Return the (X, Y) coordinate for the center point of the cell that contains the specified text.  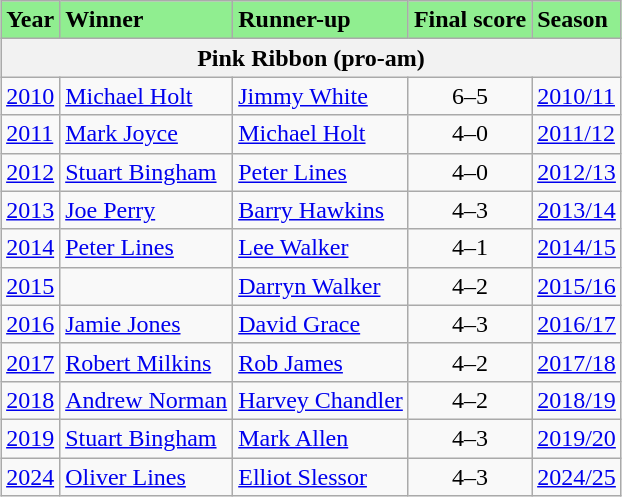
Harvey Chandler (321, 400)
Final score (470, 20)
2011 (30, 134)
Jimmy White (321, 96)
2019 (30, 438)
Pink Ribbon (pro-am) (312, 58)
2017 (30, 362)
Lee Walker (321, 248)
Mark Joyce (146, 134)
Oliver Lines (146, 477)
Year (30, 20)
2010/11 (577, 96)
2018/19 (577, 400)
Barry Hawkins (321, 210)
2019/20 (577, 438)
Winner (146, 20)
2016/17 (577, 324)
Andrew Norman (146, 400)
2018 (30, 400)
Season (577, 20)
2017/18 (577, 362)
2011/12 (577, 134)
2024/25 (577, 477)
6–5 (470, 96)
David Grace (321, 324)
Jamie Jones (146, 324)
2014/15 (577, 248)
2015 (30, 286)
2012 (30, 172)
2012/13 (577, 172)
Rob James (321, 362)
Robert Milkins (146, 362)
2013/14 (577, 210)
2010 (30, 96)
2014 (30, 248)
Mark Allen (321, 438)
Runner-up (321, 20)
Elliot Slessor (321, 477)
2013 (30, 210)
Darryn Walker (321, 286)
Joe Perry (146, 210)
2024 (30, 477)
2015/16 (577, 286)
4–1 (470, 248)
2016 (30, 324)
